Identify which cell holds the provided text, then report its (X, Y) central coordinate. 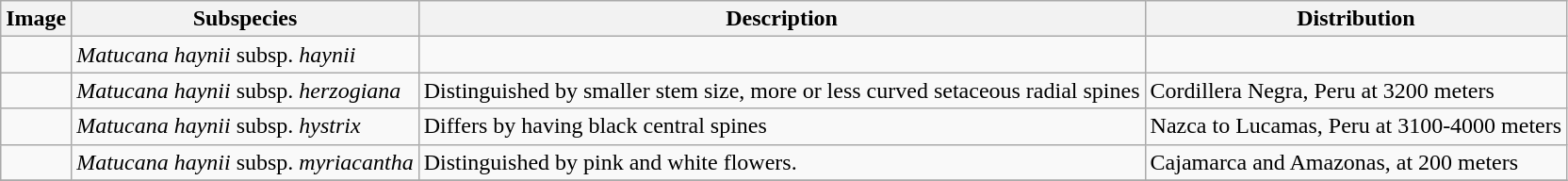
Matucana haynii subsp. myriacantha (245, 162)
Cordillera Negra, Peru at 3200 meters (1356, 90)
Cajamarca and Amazonas, at 200 meters (1356, 162)
Matucana haynii subsp. haynii (245, 55)
Distinguished by pink and white flowers. (782, 162)
Matucana haynii subsp. hystrix (245, 126)
Distribution (1356, 19)
Distinguished by smaller stem size, more or less curved setaceous radial spines (782, 90)
Image (36, 19)
Subspecies (245, 19)
Differs by having black central spines (782, 126)
Description (782, 19)
Nazca to Lucamas, Peru at 3100-4000 meters (1356, 126)
Matucana haynii subsp. herzogiana (245, 90)
